Locate the cell with the specified text and output its [X, Y] center coordinate. 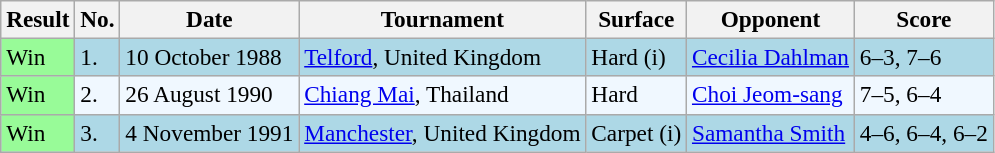
Cecilia Dahlman [771, 57]
Hard (i) [636, 57]
Result [38, 19]
Tournament [442, 19]
6–3, 7–6 [924, 57]
Hard [636, 95]
4–6, 6–4, 6–2 [924, 133]
Score [924, 19]
Choi Jeom-sang [771, 95]
10 October 1988 [210, 57]
Chiang Mai, Thailand [442, 95]
No. [98, 19]
Samantha Smith [771, 133]
Date [210, 19]
Surface [636, 19]
1. [98, 57]
2. [98, 95]
4 November 1991 [210, 133]
3. [98, 133]
Opponent [771, 19]
7–5, 6–4 [924, 95]
26 August 1990 [210, 95]
Telford, United Kingdom [442, 57]
Manchester, United Kingdom [442, 133]
Carpet (i) [636, 133]
